Determine the [x, y] coordinate at the center of the cell enclosing the given text.  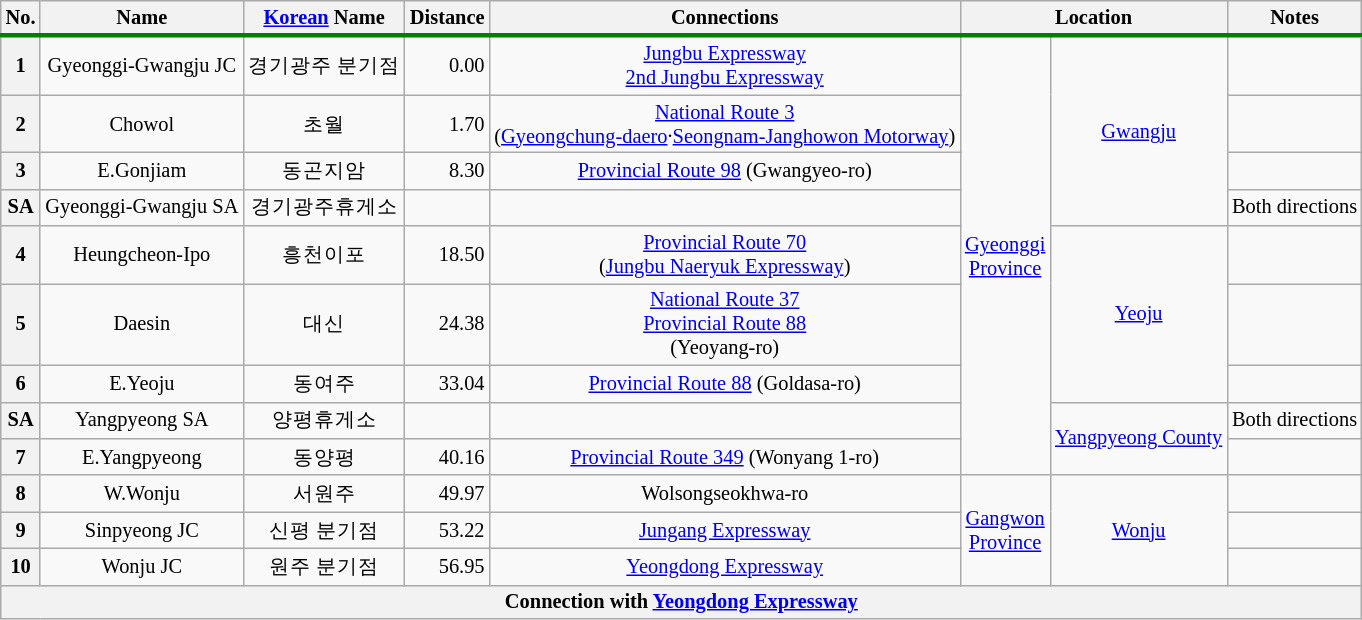
Distance [447, 18]
0.00 [447, 66]
Provincial Route 70(Jungbu Naeryuk Expressway) [724, 255]
E.Gonjiam [142, 170]
Name [142, 18]
경기광주 분기점 [324, 66]
Korean Name [324, 18]
동양평 [324, 456]
56.95 [447, 566]
Provincial Route 349 (Wonyang 1-ro) [724, 456]
Connection with Yeongdong Expressway [682, 602]
18.50 [447, 255]
Wolsongseokhwa-ro [724, 494]
양평휴게소 [324, 420]
2 [21, 124]
1.70 [447, 124]
Location [1094, 18]
Wonju [1138, 530]
9 [21, 530]
3 [21, 170]
Gyeonggi-Gwangju JC [142, 66]
대신 [324, 324]
Chowol [142, 124]
53.22 [447, 530]
Connections [724, 18]
1 [21, 66]
E.Yangpyeong [142, 456]
24.38 [447, 324]
Yangpyeong County [1138, 438]
Gyeonggi Province [1005, 256]
Gyeonggi-Gwangju SA [142, 208]
W.Wonju [142, 494]
10 [21, 566]
Heungcheon-Ipo [142, 255]
Yeoju [1138, 314]
Provincial Route 98 (Gwangyeo-ro) [724, 170]
경기광주휴게소 [324, 208]
7 [21, 456]
흥천이포 [324, 255]
8 [21, 494]
33.04 [447, 384]
Notes [1294, 18]
서원주 [324, 494]
4 [21, 255]
E.Yeoju [142, 384]
National Route 3(Gyeongchung-daero·Seongnam-Janghowon Motorway) [724, 124]
신평 분기점 [324, 530]
National Route 37Provincial Route 88(Yeoyang-ro) [724, 324]
Wonju JC [142, 566]
원주 분기점 [324, 566]
Sinpyeong JC [142, 530]
Yeongdong Expressway [724, 566]
40.16 [447, 456]
Yangpyeong SA [142, 420]
Gangwon Province [1005, 530]
Jungang Expressway [724, 530]
6 [21, 384]
8.30 [447, 170]
Provincial Route 88 (Goldasa-ro) [724, 384]
Daesin [142, 324]
49.97 [447, 494]
No. [21, 18]
동곤지암 [324, 170]
동여주 [324, 384]
초월 [324, 124]
Jungbu Expressway2nd Jungbu Expressway [724, 66]
5 [21, 324]
Gwangju [1138, 131]
